Pinpoint the cell where the given text exists, returning its [X, Y] midpoint coordinate. 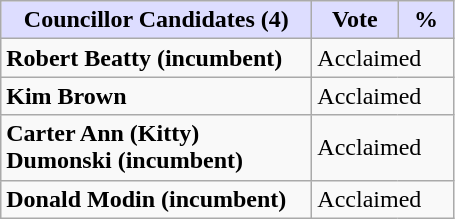
Vote [355, 20]
Donald Modin (incumbent) [156, 199]
Councillor Candidates (4) [156, 20]
Carter Ann (Kitty) Dumonski (incumbent) [156, 148]
Kim Brown [156, 96]
% [426, 20]
Robert Beatty (incumbent) [156, 58]
